Provide the [X, Y] coordinate of the cell's center where the given text is located.  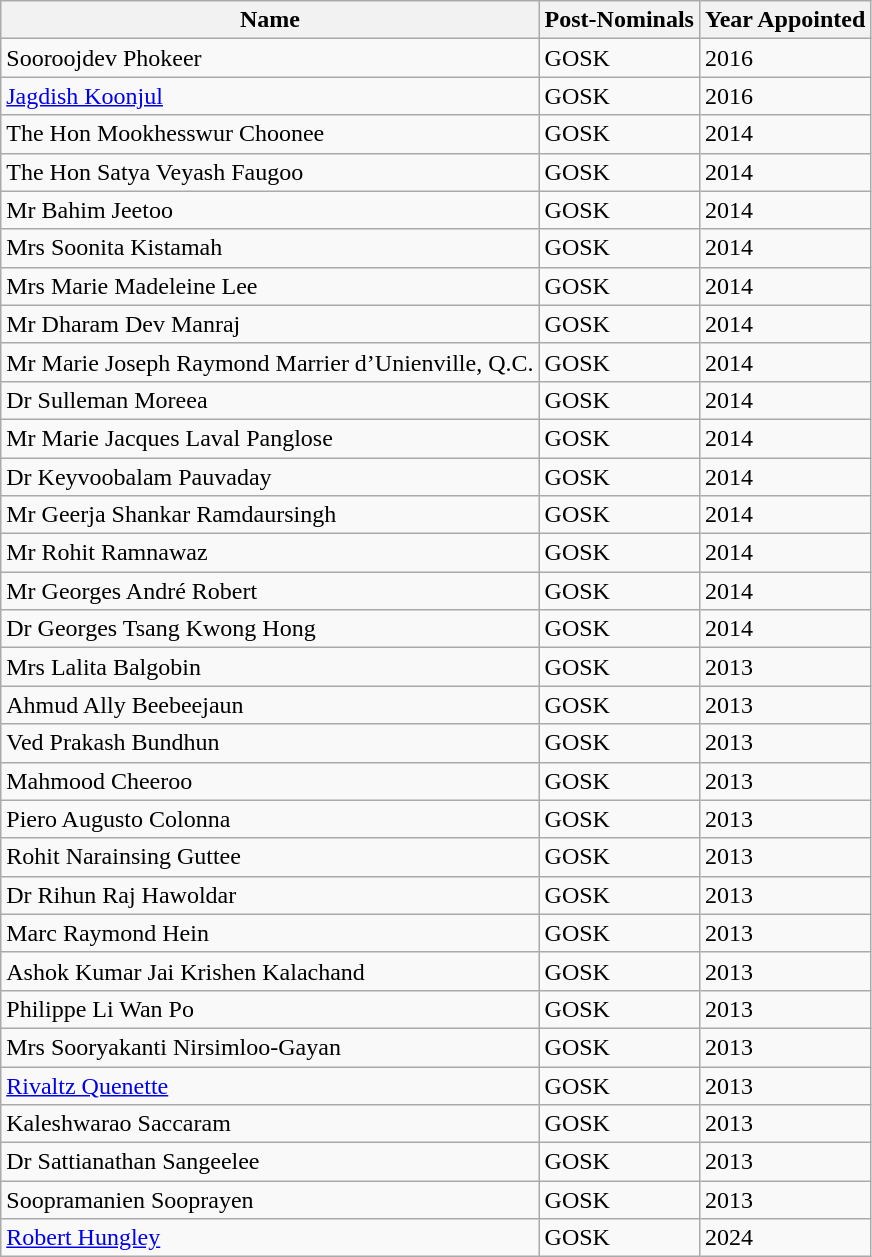
Ahmud Ally Beebeejaun [270, 705]
Mrs Lalita Balgobin [270, 667]
Mr Georges André Robert [270, 591]
Post-Nominals [619, 20]
Mr Marie Joseph Raymond Marrier d’Unienville, Q.C. [270, 362]
Dr Keyvoobalam Pauvaday [270, 477]
Mr Bahim Jeetoo [270, 210]
Ved Prakash Bundhun [270, 743]
Mr Rohit Ramnawaz [270, 553]
Piero Augusto Colonna [270, 819]
Rivaltz Quenette [270, 1085]
Sooroojdev Phokeer [270, 58]
Mr Marie Jacques Laval Panglose [270, 438]
Mr Geerja Shankar Ramdaursingh [270, 515]
Jagdish Koonjul [270, 96]
Dr Sulleman Moreea [270, 400]
Ashok Kumar Jai Krishen Kalachand [270, 971]
Mrs Marie Madeleine Lee [270, 286]
Mahmood Cheeroo [270, 781]
Kaleshwarao Saccaram [270, 1124]
Mrs Sooryakanti Nirsimloo-Gayan [270, 1047]
The Hon Satya Veyash Faugoo [270, 172]
Robert Hungley [270, 1238]
Dr Sattianathan Sangeelee [270, 1162]
Marc Raymond Hein [270, 933]
Year Appointed [784, 20]
Mr Dharam Dev Manraj [270, 324]
Mrs Soonita Kistamah [270, 248]
Dr Rihun Raj Hawoldar [270, 895]
Rohit Narainsing Guttee [270, 857]
Name [270, 20]
Soopramanien Sooprayen [270, 1200]
The Hon Mookhesswur Choonee [270, 134]
Dr Georges Tsang Kwong Hong [270, 629]
Philippe Li Wan Po [270, 1009]
2024 [784, 1238]
